Determine the [x, y] coordinate at the center of the cell enclosing the given text.  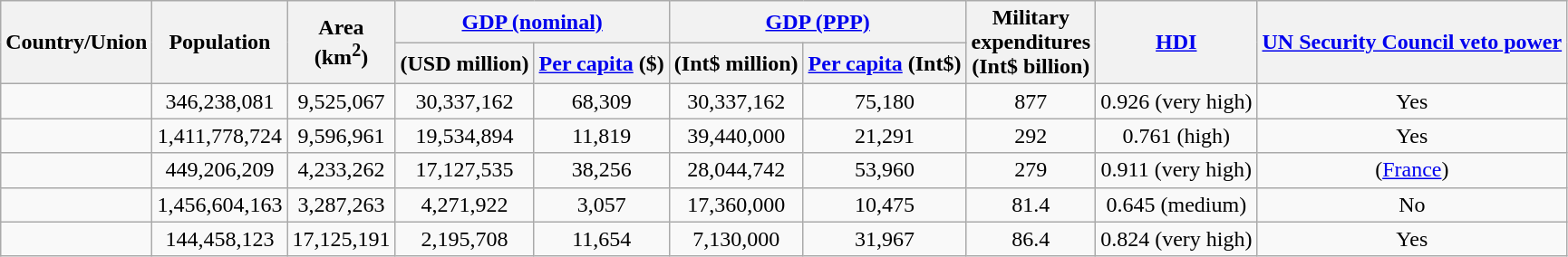
31,967 [885, 239]
17,125,191 [341, 239]
Per capita ($) [602, 63]
Militaryexpenditures(Int$ billion) [1031, 43]
10,475 [885, 205]
17,360,000 [736, 205]
11,819 [602, 136]
53,960 [885, 170]
0.926 (very high) [1176, 101]
Per capita (Int$) [885, 63]
Population [219, 43]
4,233,262 [341, 170]
877 [1031, 101]
17,127,535 [464, 170]
GDP (nominal) [532, 22]
1,411,778,724 [219, 136]
292 [1031, 136]
3,057 [602, 205]
3,287,263 [341, 205]
(USD million) [464, 63]
11,654 [602, 239]
0.761 (high) [1176, 136]
75,180 [885, 101]
HDI [1176, 43]
38,256 [602, 170]
449,206,209 [219, 170]
346,238,081 [219, 101]
144,458,123 [219, 239]
GDP (PPP) [818, 22]
2,195,708 [464, 239]
19,534,894 [464, 136]
68,309 [602, 101]
0.911 (very high) [1176, 170]
9,596,961 [341, 136]
7,130,000 [736, 239]
Area(km2) [341, 43]
0.824 (very high) [1176, 239]
9,525,067 [341, 101]
86.4 [1031, 239]
No [1412, 205]
4,271,922 [464, 205]
81.4 [1031, 205]
28,044,742 [736, 170]
279 [1031, 170]
1,456,604,163 [219, 205]
21,291 [885, 136]
0.645 (medium) [1176, 205]
(France) [1412, 170]
(Int$ million) [736, 63]
Country/Union [76, 43]
39,440,000 [736, 136]
UN Security Council veto power [1412, 43]
